Return the (X, Y) coordinate for the center point of the cell that contains the specified text.  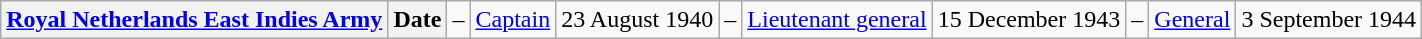
23 August 1940 (638, 20)
Royal Netherlands East Indies Army (194, 20)
Date (418, 20)
3 September 1944 (1329, 20)
Lieutenant general (837, 20)
General (1192, 20)
Captain (513, 20)
15 December 1943 (1029, 20)
